Pinpoint the cell where the given text exists, returning its (x, y) midpoint coordinate. 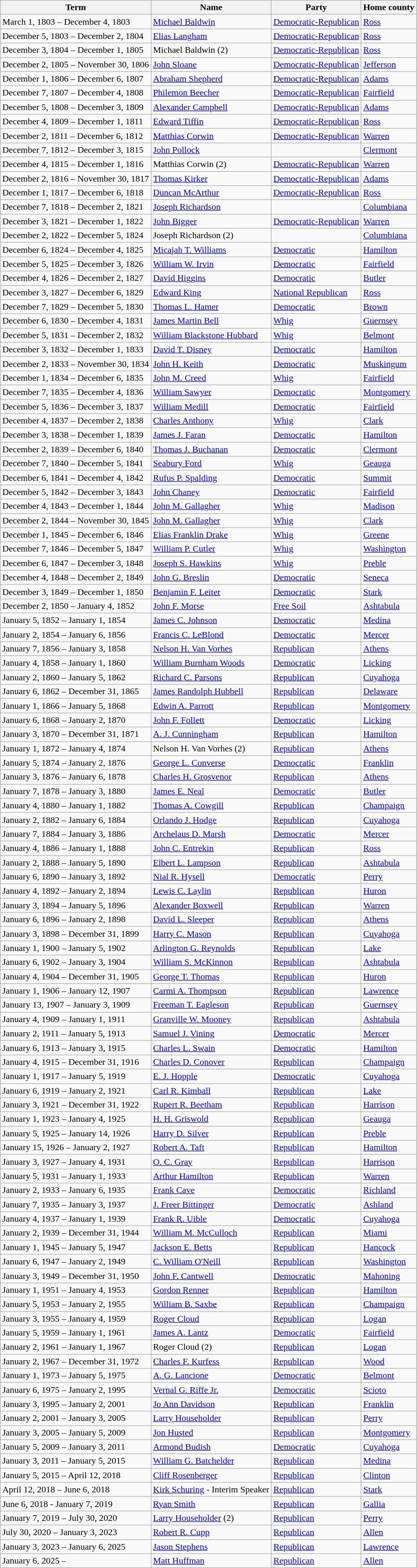
George L. Converse (211, 763)
December 3, 1849 – December 1, 1850 (76, 592)
June 6, 2018 - January 7, 2019 (76, 1504)
Summit (389, 478)
David T. Disney (211, 349)
C. William O'Neill (211, 1261)
Hancock (389, 1247)
Arlington G. Reynolds (211, 948)
Jefferson (389, 64)
January 1, 1917 – January 5, 1919 (76, 1076)
Name (211, 7)
Rufus P. Spalding (211, 478)
January 4, 1937 – January 1, 1939 (76, 1219)
January 2, 1860 – January 5, 1862 (76, 677)
January 7, 2019 – July 30, 2020 (76, 1518)
Madison (389, 506)
January 6, 1890 – January 3, 1892 (76, 877)
December 4, 1815 – December 1, 1816 (76, 164)
January 2, 1911 – January 5, 1913 (76, 1033)
Thomas L. Hamer (211, 307)
January 6, 1868 – January 2, 1870 (76, 720)
Lewis C. Laylin (211, 891)
Duncan McArthur (211, 193)
December 3, 1804 – December 1, 1805 (76, 50)
Joseph Richardson (2) (211, 235)
Elias Franklin Drake (211, 535)
December 5, 1808 – December 3, 1809 (76, 107)
January 3, 1898 – December 31, 1899 (76, 934)
December 1, 1817 – December 6, 1818 (76, 193)
John Bigger (211, 221)
December 2, 1816 – November 30, 1817 (76, 179)
Armond Budish (211, 1447)
Miami (389, 1233)
Gallia (389, 1504)
December 7, 1835 – December 4, 1836 (76, 392)
December 5, 1836 – December 3, 1837 (76, 406)
John F. Cantwell (211, 1276)
January 6, 1975 – January 2, 1995 (76, 1390)
January 3, 2023 – January 6, 2025 (76, 1547)
John G. Breslin (211, 577)
December 4, 1826 – December 2, 1827 (76, 278)
Freeman T. Eagleson (211, 1005)
James E. Neal (211, 791)
John Sloane (211, 64)
Thomas Kirker (211, 179)
January 13, 1907 – January 3, 1909 (76, 1005)
Frank R. Uible (211, 1219)
Abraham Shepherd (211, 79)
January 5, 2015 – April 12, 2018 (76, 1475)
Jason Stephens (211, 1547)
March 1, 1803 – December 4, 1803 (76, 22)
Nelson H. Van Vorhes (2) (211, 748)
January 7, 1856 – January 3, 1858 (76, 649)
December 5, 1803 – December 2, 1804 (76, 36)
December 5, 1825 – December 3, 1826 (76, 264)
George T. Thomas (211, 976)
December 2, 1822 – December 5, 1824 (76, 235)
Michael Baldwin (2) (211, 50)
January 4, 1858 – January 1, 1860 (76, 663)
December 3, 1838 – December 1, 1839 (76, 435)
December 2, 1850 – January 4, 1852 (76, 606)
William S. McKinnon (211, 962)
James C. Johnson (211, 620)
January 2, 1854 – January 6, 1856 (76, 635)
Edward King (211, 292)
John F. Morse (211, 606)
John Pollock (211, 150)
Party (316, 7)
William G. Batchelder (211, 1461)
Edwin A. Parrott (211, 706)
December 5, 1831 – December 2, 1832 (76, 335)
David L. Sleeper (211, 920)
July 30, 2020 – January 3, 2023 (76, 1532)
Charles H. Grosvenor (211, 777)
Frank Cave (211, 1190)
Nial R. Hysell (211, 877)
Edward Tiffin (211, 121)
January 5, 1931 – January 1, 1933 (76, 1176)
Ashland (389, 1204)
December 2, 1833 – November 30, 1834 (76, 364)
December 7, 1818 – December 2, 1821 (76, 207)
Joseph Richardson (211, 207)
January 6, 1913 – January 3, 1915 (76, 1048)
Clinton (389, 1475)
Richard C. Parsons (211, 677)
Michael Baldwin (211, 22)
John M. Creed (211, 378)
December 5, 1842 – December 3, 1843 (76, 492)
William Medill (211, 406)
Brown (389, 307)
January 3, 1921 – December 31, 1922 (76, 1105)
Benjamin F. Leiter (211, 592)
December 7, 1846 – December 5, 1847 (76, 549)
William P. Cutler (211, 549)
Jon Husted (211, 1432)
January 1, 1923 – January 4, 1925 (76, 1119)
January 3, 1894 – January 5, 1896 (76, 905)
January 4, 1909 – January 1, 1911 (76, 1019)
January 5, 2009 – January 3, 2011 (76, 1447)
December 1, 1834 – December 6, 1835 (76, 378)
December 6, 1830 – December 4, 1831 (76, 321)
John C. Entrekin (211, 848)
December 4, 1809 – December 1, 1811 (76, 121)
Samuel J. Vining (211, 1033)
December 1, 1845 – December 6, 1846 (76, 535)
January 6, 1919 – January 2, 1921 (76, 1091)
Mahoning (389, 1276)
Larry Householder (211, 1418)
James Martin Bell (211, 321)
Free Soil (316, 606)
Matthias Corwin (2) (211, 164)
William Burnham Woods (211, 663)
December 6, 1847 – December 3, 1848 (76, 563)
Matt Huffman (211, 1561)
January 1, 1973 – January 5, 1975 (76, 1376)
Muskingum (389, 364)
Harry C. Mason (211, 934)
Seabury Ford (211, 464)
Arthur Hamilton (211, 1176)
Robert A. Taft (211, 1148)
January 4, 1880 – January 1, 1882 (76, 805)
Vernal G. Riffe Jr. (211, 1390)
January 2, 1933 – January 6, 1935 (76, 1190)
Thomas A. Cowgill (211, 805)
January 4, 1886 – January 1, 1888 (76, 848)
Carl R. Kimball (211, 1091)
January 5, 1852 – January 1, 1854 (76, 620)
January 5, 1925 – January 14, 1926 (76, 1133)
Kirk Schuring - Interim Speaker (211, 1489)
H. H. Griswold (211, 1119)
Jo Ann Davidson (211, 1404)
James A. Lantz (211, 1333)
William W. Irvin (211, 264)
January 1, 1945 – January 5, 1947 (76, 1247)
January 4, 1904 – December 31, 1905 (76, 976)
December 4, 1848 – December 2, 1849 (76, 577)
Alexander Boxwell (211, 905)
January 3, 2011 – January 5, 2015 (76, 1461)
E. J. Hopple (211, 1076)
Charles L. Swain (211, 1048)
January 7, 1935 – January 3, 1937 (76, 1204)
William M. McCulloch (211, 1233)
January 6, 1862 – December 31, 1865 (76, 692)
Philemon Beecher (211, 93)
January 3, 1876 – January 6, 1878 (76, 777)
John H. Keith (211, 364)
December 2, 1805 – November 30, 1806 (76, 64)
December 2, 1811 – December 6, 1812 (76, 136)
December 4, 1843 – December 1, 1844 (76, 506)
January 15, 1926 – January 2, 1927 (76, 1148)
January 7, 1878 – January 3, 1880 (76, 791)
Charles D. Conover (211, 1062)
January 6, 1896 – January 2, 1898 (76, 920)
Delaware (389, 692)
David Higgins (211, 278)
Granville W. Mooney (211, 1019)
December 7, 1840 – December 5, 1841 (76, 464)
January 4, 1892 – January 2, 1894 (76, 891)
January 3, 1927 – January 4, 1931 (76, 1162)
Rupert R. Beetham (211, 1105)
January 2, 1967 – December 31, 1972 (76, 1361)
January 6, 2025 – (76, 1561)
Orlando J. Hodge (211, 820)
Richland (389, 1190)
Elias Langham (211, 36)
December 6, 1841 – December 4, 1842 (76, 478)
John Chaney (211, 492)
Roger Cloud (2) (211, 1347)
January 3, 1949 – December 31, 1950 (76, 1276)
John F. Follett (211, 720)
Matthias Corwin (211, 136)
January 2, 1961 – January 1, 1967 (76, 1347)
Alexander Campbell (211, 107)
January 2, 1888 – January 5, 1890 (76, 862)
Jackson E. Betts (211, 1247)
Scioto (389, 1390)
December 3, 1821 – December 1, 1822 (76, 221)
January 5, 1874 – January 2, 1876 (76, 763)
December 2, 1844 – November 30, 1845 (76, 520)
January 2, 1882 – January 6, 1884 (76, 820)
January 1, 1906 – January 12, 1907 (76, 991)
Elbert L. Lampson (211, 862)
Term (76, 7)
January 3, 1870 – December 31, 1871 (76, 734)
January 3, 1955 – January 4, 1959 (76, 1318)
January 1, 1872 – January 4, 1874 (76, 748)
January 1, 1866 – January 5, 1868 (76, 706)
Francis C. LeBlond (211, 635)
January 4, 1915 – December 31, 1916 (76, 1062)
January 6, 1902 – January 3, 1904 (76, 962)
January 2, 2001 – January 3, 2005 (76, 1418)
James Randolph Hubbell (211, 692)
December 7, 1829 – December 5, 1830 (76, 307)
April 12, 2018 – June 6, 2018 (76, 1489)
Seneca (389, 577)
December 7, 1812 – December 3, 1815 (76, 150)
Charles Anthony (211, 421)
January 2, 1939 – December 31, 1944 (76, 1233)
Greene (389, 535)
Thomas J. Buchanan (211, 449)
Wood (389, 1361)
December 3, 1832 – December 1, 1833 (76, 349)
National Republican (316, 292)
Larry Householder (2) (211, 1518)
December 6, 1824 – December 4, 1825 (76, 250)
A. G. Lancione (211, 1376)
William Sawyer (211, 392)
January 5, 1953 – January 2, 1955 (76, 1304)
Carmi A. Thompson (211, 991)
Cliff Rosenberger (211, 1475)
J. Freer Bittinger (211, 1204)
Micajah T. Williams (211, 250)
Gordon Renner (211, 1290)
January 1, 1951 – January 4, 1953 (76, 1290)
A. J. Cunningham (211, 734)
Harry D. Silver (211, 1133)
January 1, 1900 – January 5, 1902 (76, 948)
January 3, 2005 – January 5, 2009 (76, 1432)
Joseph S. Hawkins (211, 563)
Robert R. Cupp (211, 1532)
January 5, 1959 – January 1, 1961 (76, 1333)
December 7, 1807 – December 4, 1808 (76, 93)
O. C. Gray (211, 1162)
James J. Faran (211, 435)
William Blackstone Hubbard (211, 335)
December 1, 1806 – December 6, 1807 (76, 79)
January 7, 1884 – January 3, 1886 (76, 834)
January 6, 1947 – January 2, 1949 (76, 1261)
Archelaus D. Marsh (211, 834)
January 3, 1995 – January 2, 2001 (76, 1404)
William B. Saxbe (211, 1304)
December 4, 1837 – December 2, 1838 (76, 421)
Charles F. Kurfess (211, 1361)
Roger Cloud (211, 1318)
December 3, 1827 – December 6, 1829 (76, 292)
Ryan Smith (211, 1504)
Home county (389, 7)
Nelson H. Van Vorhes (211, 649)
December 2, 1839 – December 6, 1840 (76, 449)
